Determine the (X, Y) coordinate at the center of the cell enclosing the given text.  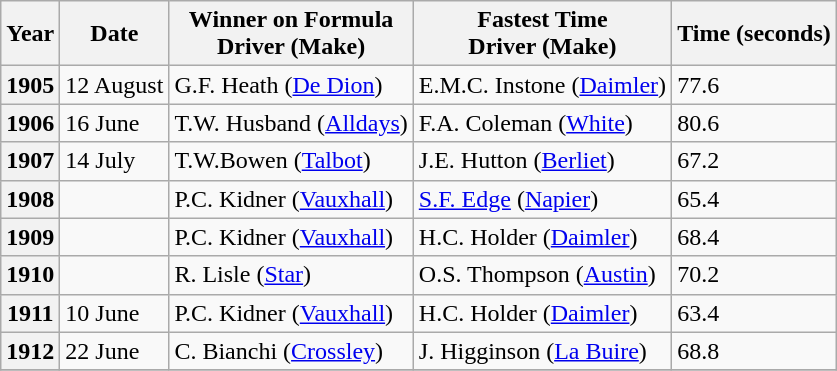
68.8 (754, 351)
67.2 (754, 161)
16 June (114, 123)
1908 (30, 199)
E.M.C. Instone (Daimler) (542, 85)
1910 (30, 275)
70.2 (754, 275)
10 June (114, 313)
S.F. Edge (Napier) (542, 199)
12 August (114, 85)
J. Higginson (La Buire) (542, 351)
F.A. Coleman (White) (542, 123)
Fastest Time Driver (Make) (542, 34)
T.W.Bowen (Talbot) (291, 161)
O.S. Thompson (Austin) (542, 275)
Year (30, 34)
65.4 (754, 199)
1906 (30, 123)
Time (seconds) (754, 34)
1909 (30, 237)
68.4 (754, 237)
1911 (30, 313)
1907 (30, 161)
63.4 (754, 313)
J.E. Hutton (Berliet) (542, 161)
Winner on Formula Driver (Make) (291, 34)
G.F. Heath (De Dion) (291, 85)
77.6 (754, 85)
14 July (114, 161)
80.6 (754, 123)
1905 (30, 85)
Date (114, 34)
1912 (30, 351)
C. Bianchi (Crossley) (291, 351)
22 June (114, 351)
T.W. Husband (Alldays) (291, 123)
R. Lisle (Star) (291, 275)
